Find where the given text appears and provide that cell's center as (X, Y) coordinate. 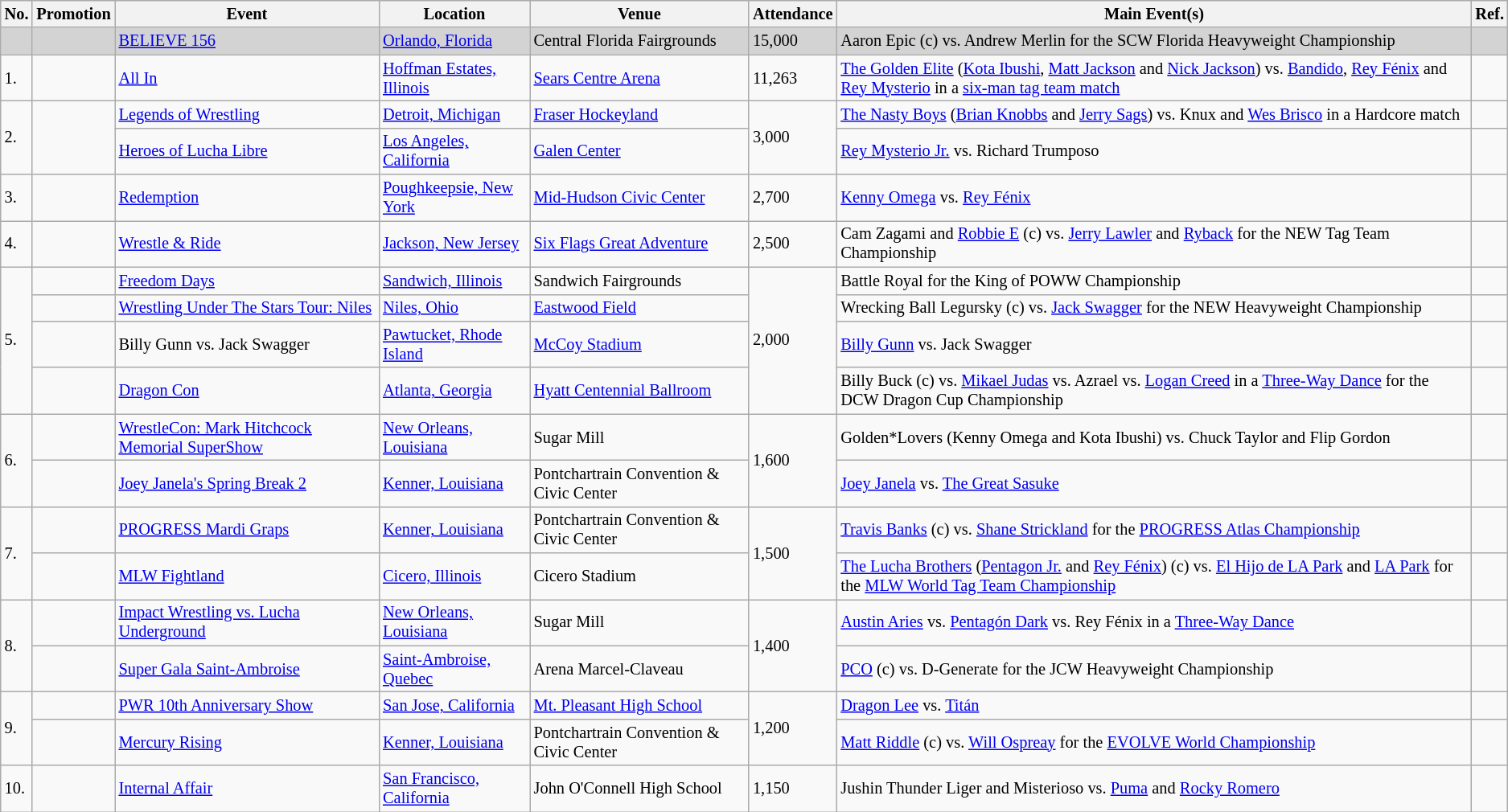
2,000 (793, 341)
5. (17, 341)
Super Gala Saint-Ambroise (248, 669)
Pawtucket, Rhode Island (454, 344)
Los Angeles, California (454, 151)
Cam Zagami and Robbie E (c) vs. Jerry Lawler and Ryback for the NEW Tag Team Championship (1153, 244)
Matt Riddle (c) vs. Will Ospreay for the EVOLVE World Championship (1153, 742)
San Francisco, California (454, 789)
BELIEVE 156 (248, 41)
3,000 (793, 137)
Freedom Days (248, 281)
Event (248, 14)
10. (17, 789)
No. (17, 14)
Venue (639, 14)
Saint-Ambroise, Quebec (454, 669)
Detroit, Michigan (454, 114)
PCO (c) vs. D-Generate for the JCW Heavyweight Championship (1153, 669)
9. (17, 728)
MLW Fightland (248, 576)
1. (17, 78)
11,263 (793, 78)
Central Florida Fairgrounds (639, 41)
Niles, Ohio (454, 308)
Redemption (248, 198)
John O'Connell High School (639, 789)
San Jose, California (454, 705)
15,000 (793, 41)
Arena Marcel-Claveau (639, 669)
Hoffman Estates, Illinois (454, 78)
Main Event(s) (1153, 14)
8. (17, 645)
Billy Buck (c) vs. Mikael Judas vs. Azrael vs. Logan Creed in a Three-Way Dance for the DCW Dragon Cup Championship (1153, 391)
PROGRESS Mardi Graps (248, 530)
Sears Centre Arena (639, 78)
Mid-Hudson Civic Center (639, 198)
Atlanta, Georgia (454, 391)
Joey Janela vs. The Great Sasuke (1153, 483)
Hyatt Centennial Ballroom (639, 391)
1,200 (793, 728)
6. (17, 460)
Galen Center (639, 151)
Cicero Stadium (639, 576)
Impact Wrestling vs. Lucha Underground (248, 622)
Sandwich Fairgrounds (639, 281)
Legends of Wrestling (248, 114)
Mercury Rising (248, 742)
Wrestle & Ride (248, 244)
Joey Janela's Spring Break 2 (248, 483)
Promotion (73, 14)
Kenny Omega vs. Rey Fénix (1153, 198)
The Nasty Boys (Brian Knobbs and Jerry Sags) vs. Knux and Wes Brisco in a Hardcore match (1153, 114)
Jackson, New Jersey (454, 244)
Internal Affair (248, 789)
3. (17, 198)
2,700 (793, 198)
Heroes of Lucha Libre (248, 151)
Location (454, 14)
McCoy Stadium (639, 344)
WrestleCon: Mark Hitchcock Memorial SuperShow (248, 437)
Jushin Thunder Liger and Misterioso vs. Puma and Rocky Romero (1153, 789)
Fraser Hockeyland (639, 114)
Wrecking Ball Legursky (c) vs. Jack Swagger for the NEW Heavyweight Championship (1153, 308)
Poughkeepsie, New York (454, 198)
Six Flags Great Adventure (639, 244)
1,500 (793, 553)
Eastwood Field (639, 308)
Dragon Con (248, 391)
Aaron Epic (c) vs. Andrew Merlin for the SCW Florida Heavyweight Championship (1153, 41)
Dragon Lee vs. Titán (1153, 705)
2,500 (793, 244)
Mt. Pleasant High School (639, 705)
2. (17, 137)
The Lucha Brothers (Pentagon Jr. and Rey Fénix) (c) vs. El Hijo de LA Park and LA Park for the MLW World Tag Team Championship (1153, 576)
Travis Banks (c) vs. Shane Strickland for the PROGRESS Atlas Championship (1153, 530)
4. (17, 244)
Attendance (793, 14)
Battle Royal for the King of POWW Championship (1153, 281)
PWR 10th Anniversary Show (248, 705)
Golden*Lovers (Kenny Omega and Kota Ibushi) vs. Chuck Taylor and Flip Gordon (1153, 437)
Orlando, Florida (454, 41)
1,150 (793, 789)
All In (248, 78)
The Golden Elite (Kota Ibushi, Matt Jackson and Nick Jackson) vs. Bandido, Rey Fénix and Rey Mysterio in a six-man tag team match (1153, 78)
Wrestling Under The Stars Tour: Niles (248, 308)
1,600 (793, 460)
Rey Mysterio Jr. vs. Richard Trumposo (1153, 151)
Sandwich, Illinois (454, 281)
Ref. (1490, 14)
Austin Aries vs. Pentagón Dark vs. Rey Fénix in a Three-Way Dance (1153, 622)
1,400 (793, 645)
7. (17, 553)
Cicero, Illinois (454, 576)
